Scan for the cell matching the given text and deliver its (x, y) coordinate at center. 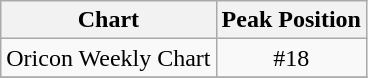
Peak Position (291, 20)
Chart (108, 20)
#18 (291, 58)
Oricon Weekly Chart (108, 58)
